Capture the cell that displays the provided text and extract its (x, y) central coordinate. 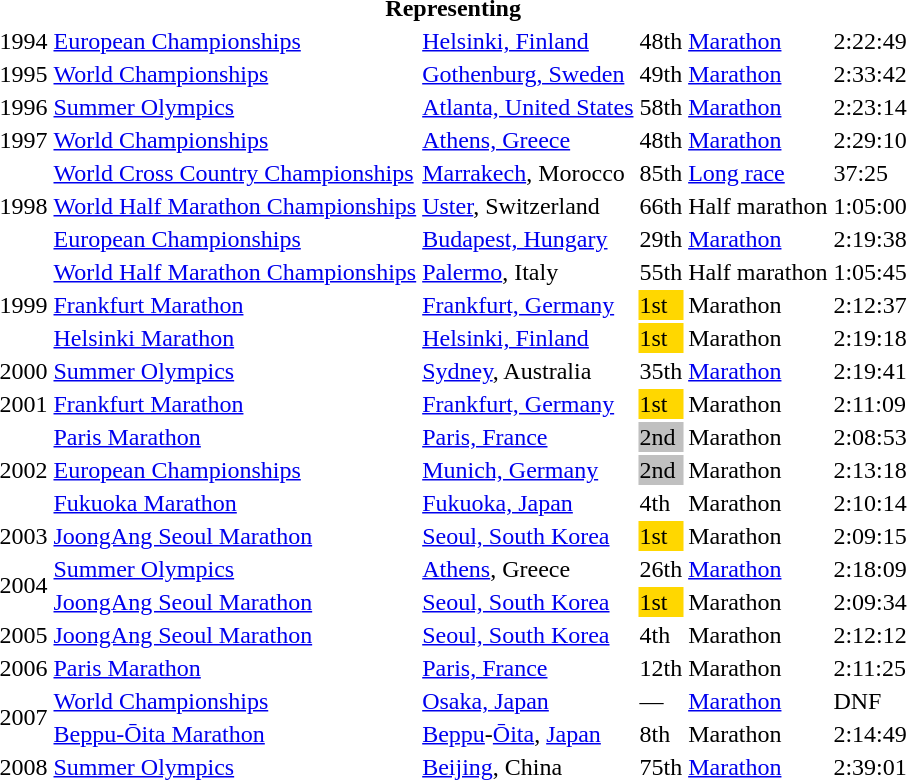
Marrakech, Morocco (528, 173)
Long race (758, 173)
12th (661, 668)
55th (661, 272)
Fukuoka Marathon (235, 503)
Beppu-Ōita Marathon (235, 734)
Beppu-Ōita, Japan (528, 734)
Munich, Germany (528, 470)
29th (661, 239)
Osaka, Japan (528, 701)
85th (661, 173)
49th (661, 74)
Fukuoka, Japan (528, 503)
35th (661, 371)
Atlanta, United States (528, 107)
58th (661, 107)
Uster, Switzerland (528, 206)
Helsinki Marathon (235, 338)
66th (661, 206)
— (661, 701)
8th (661, 734)
Gothenburg, Sweden (528, 74)
Sydney, Australia (528, 371)
26th (661, 569)
World Cross Country Championships (235, 173)
Budapest, Hungary (528, 239)
Palermo, Italy (528, 272)
